For the text-containing cell, return its midpoint in [X, Y] coordinate format. 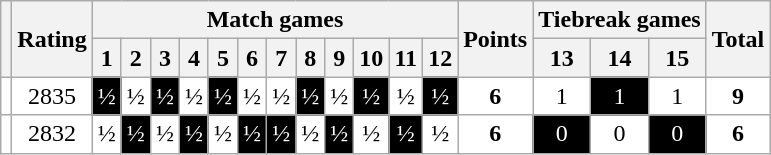
10 [372, 58]
7 [282, 58]
Match games [274, 20]
2832 [52, 134]
2 [136, 58]
13 [562, 58]
11 [406, 58]
3 [164, 58]
4 [194, 58]
15 [677, 58]
14 [620, 58]
5 [222, 58]
2835 [52, 96]
12 [440, 58]
Total [738, 39]
Points [496, 39]
Tiebreak games [620, 20]
8 [310, 58]
Rating [52, 39]
